Provide the [x, y] coordinate of the cell's center where the given text is located.  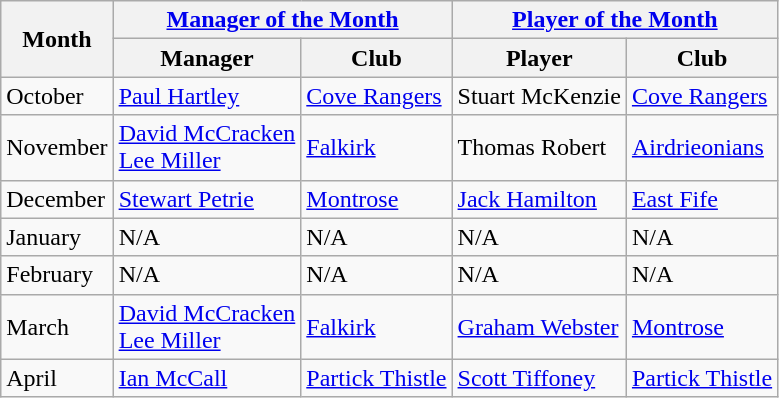
Jack Hamilton [539, 199]
Manager of the Month [282, 20]
Player of the Month [615, 20]
October [57, 96]
Player [539, 58]
April [57, 378]
Paul Hartley [207, 96]
January [57, 237]
Scott Tiffoney [539, 378]
East Fife [702, 199]
Month [57, 39]
November [57, 148]
February [57, 275]
Stuart McKenzie [539, 96]
Graham Webster [539, 326]
December [57, 199]
Ian McCall [207, 378]
Stewart Petrie [207, 199]
Airdrieonians [702, 148]
March [57, 326]
Thomas Robert [539, 148]
Manager [207, 58]
